Search for the cell housing the specified text and yield its (X, Y) center coordinate. 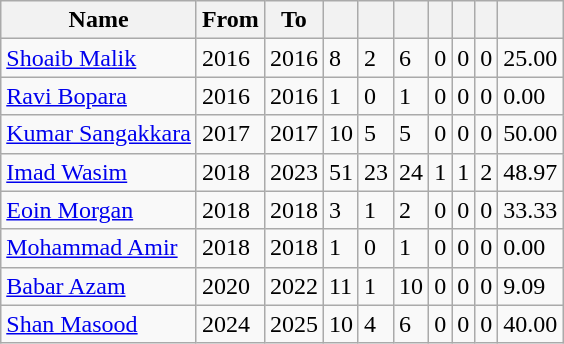
23 (376, 172)
Imad Wasim (99, 172)
9.09 (530, 286)
Babar Azam (99, 286)
2020 (230, 286)
33.33 (530, 210)
Mohammad Amir (99, 248)
From (230, 20)
2025 (294, 324)
Name (99, 20)
24 (412, 172)
8 (340, 58)
51 (340, 172)
To (294, 20)
11 (340, 286)
3 (340, 210)
Kumar Sangakkara (99, 134)
48.97 (530, 172)
4 (376, 324)
2024 (230, 324)
2023 (294, 172)
25.00 (530, 58)
Shoaib Malik (99, 58)
Eoin Morgan (99, 210)
Shan Masood (99, 324)
40.00 (530, 324)
Ravi Bopara (99, 96)
2022 (294, 286)
50.00 (530, 134)
